Return the [X, Y] coordinate for the center point of the cell that contains the specified text.  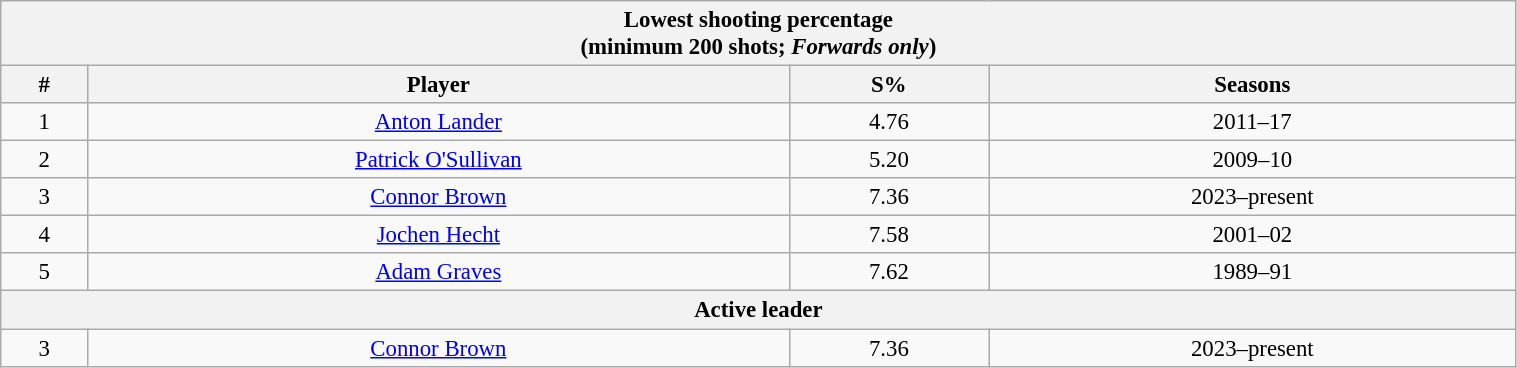
2009–10 [1252, 160]
Player [438, 85]
4 [44, 235]
7.58 [889, 235]
7.62 [889, 273]
Lowest shooting percentage(minimum 200 shots; Forwards only) [758, 34]
# [44, 85]
Anton Lander [438, 122]
1 [44, 122]
5.20 [889, 160]
4.76 [889, 122]
2001–02 [1252, 235]
Jochen Hecht [438, 235]
2011–17 [1252, 122]
Seasons [1252, 85]
S% [889, 85]
Active leader [758, 310]
1989–91 [1252, 273]
5 [44, 273]
Patrick O'Sullivan [438, 160]
Adam Graves [438, 273]
2 [44, 160]
